Identify which cell holds the provided text, then report its [x, y] central coordinate. 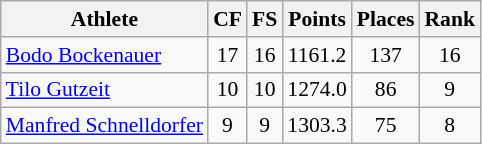
Rank [450, 19]
8 [450, 126]
1274.0 [316, 90]
75 [386, 126]
1303.3 [316, 126]
Tilo Gutzeit [104, 90]
Manfred Schnelldorfer [104, 126]
Athlete [104, 19]
137 [386, 55]
FS [264, 19]
17 [228, 55]
Places [386, 19]
CF [228, 19]
1161.2 [316, 55]
Points [316, 19]
Bodo Bockenauer [104, 55]
86 [386, 90]
